Search for the cell housing the specified text and yield its (x, y) center coordinate. 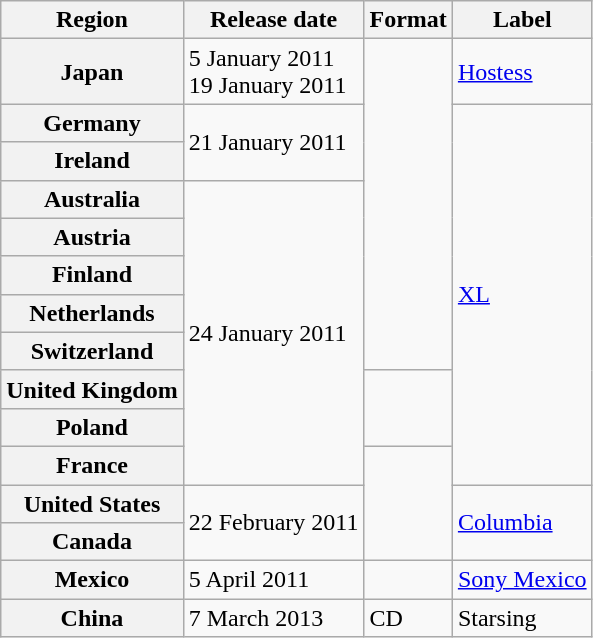
Germany (92, 123)
Columbia (522, 522)
Japan (92, 72)
Hostess (522, 72)
Starsing (522, 618)
5 April 2011 (274, 580)
Label (522, 20)
United Kingdom (92, 389)
Release date (274, 20)
5 January 201119 January 2011 (274, 72)
Ireland (92, 161)
Canada (92, 542)
Finland (92, 275)
Australia (92, 199)
21 January 2011 (274, 142)
Poland (92, 427)
24 January 2011 (274, 332)
Mexico (92, 580)
Switzerland (92, 351)
7 March 2013 (274, 618)
China (92, 618)
Region (92, 20)
Format (408, 20)
Austria (92, 237)
22 February 2011 (274, 522)
France (92, 465)
Netherlands (92, 313)
CD (408, 618)
XL (522, 294)
Sony Mexico (522, 580)
United States (92, 503)
